Return the [X, Y] coordinate for the center point of the cell that contains the specified text.  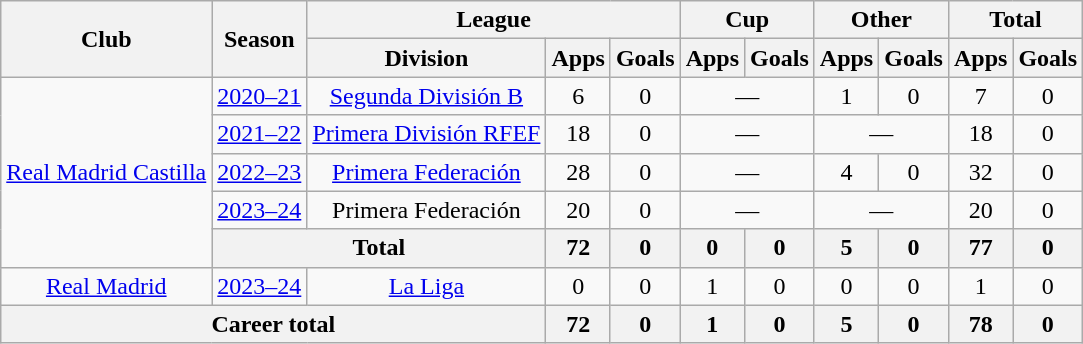
6 [578, 96]
2020–21 [260, 96]
Real Madrid Castilla [106, 172]
League [494, 20]
Cup [747, 20]
Other [881, 20]
Season [260, 39]
Primera División RFEF [426, 134]
2021–22 [260, 134]
Club [106, 39]
Division [426, 58]
28 [578, 172]
Segunda División B [426, 96]
La Liga [426, 286]
7 [980, 96]
2022–23 [260, 172]
Career total [274, 324]
77 [980, 248]
Real Madrid [106, 286]
32 [980, 172]
4 [846, 172]
78 [980, 324]
